From the cell containing the given text, extract its center point as (X, Y) coordinate. 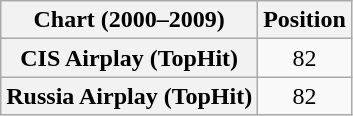
Russia Airplay (TopHit) (130, 96)
Chart (2000–2009) (130, 20)
CIS Airplay (TopHit) (130, 58)
Position (305, 20)
